Scan for the cell matching the given text and deliver its (x, y) coordinate at center. 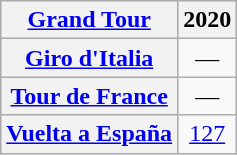
Grand Tour (90, 20)
Tour de France (90, 96)
Vuelta a España (90, 134)
2020 (208, 20)
Giro d'Italia (90, 58)
127 (208, 134)
